Search for the cell housing the specified text and yield its [x, y] center coordinate. 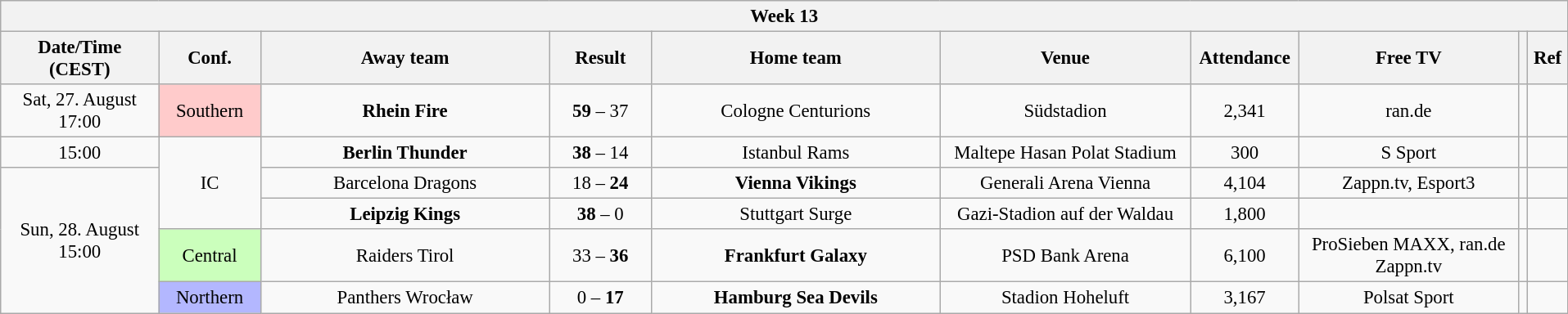
Conf. [210, 59]
59 – 37 [601, 111]
15:00 [80, 153]
Rhein Fire [404, 111]
Panthers Wrocław [404, 298]
18 – 24 [601, 183]
Zappn.tv, Esport3 [1408, 183]
Gazi-Stadion auf der Waldau [1065, 214]
Südstadion [1065, 111]
2,341 [1245, 111]
ProSieben MAXX, ran.deZappn.tv [1408, 255]
Home team [796, 59]
Polsat Sport [1408, 298]
38 – 0 [601, 214]
Stadion Hoheluft [1065, 298]
Sat, 27. August17:00 [80, 111]
Hamburg Sea Devils [796, 298]
Barcelona Dragons [404, 183]
Raiders Tirol [404, 255]
Frankfurt Galaxy [796, 255]
Result [601, 59]
Generali Arena Vienna [1065, 183]
IC [210, 183]
4,104 [1245, 183]
Southern [210, 111]
Berlin Thunder [404, 153]
Attendance [1245, 59]
Central [210, 255]
Northern [210, 298]
PSD Bank Arena [1065, 255]
38 – 14 [601, 153]
Sun, 28. August15:00 [80, 240]
300 [1245, 153]
0 – 17 [601, 298]
Cologne Centurions [796, 111]
Venue [1065, 59]
Date/Time (CEST) [80, 59]
3,167 [1245, 298]
S Sport [1408, 153]
Leipzig Kings [404, 214]
Week 13 [784, 16]
Maltepe Hasan Polat Stadium [1065, 153]
Free TV [1408, 59]
Vienna Vikings [796, 183]
1,800 [1245, 214]
Istanbul Rams [796, 153]
6,100 [1245, 255]
Away team [404, 59]
ran.de [1408, 111]
Stuttgart Surge [796, 214]
33 – 36 [601, 255]
Ref [1548, 59]
